Search for the cell housing the specified text and yield its [x, y] center coordinate. 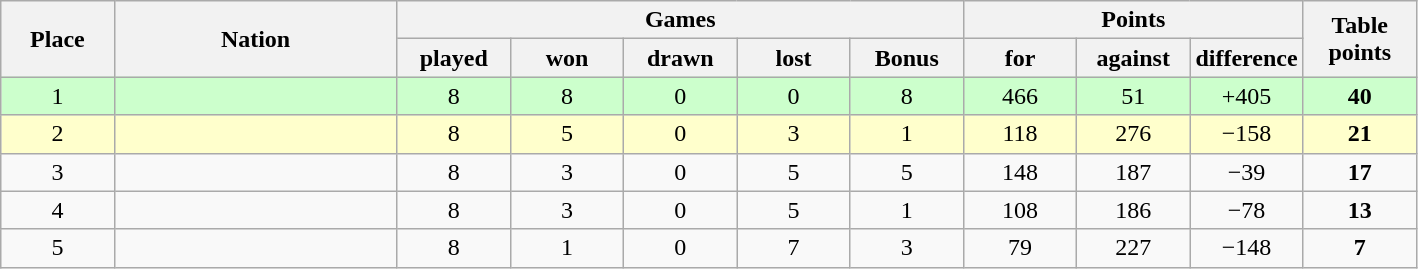
2 [58, 134]
51 [1134, 96]
Place [58, 39]
186 [1134, 210]
79 [1020, 248]
−39 [1246, 172]
for [1020, 58]
difference [1246, 58]
40 [1360, 96]
4 [58, 210]
lost [794, 58]
−158 [1246, 134]
227 [1134, 248]
+405 [1246, 96]
466 [1020, 96]
17 [1360, 172]
276 [1134, 134]
won [566, 58]
Bonus [906, 58]
played [454, 58]
13 [1360, 210]
187 [1134, 172]
Games [680, 20]
108 [1020, 210]
Nation [256, 39]
Points [1133, 20]
−78 [1246, 210]
against [1134, 58]
drawn [680, 58]
Tablepoints [1360, 39]
21 [1360, 134]
−148 [1246, 248]
118 [1020, 134]
148 [1020, 172]
